Identify which cell holds the provided text, then report its (X, Y) central coordinate. 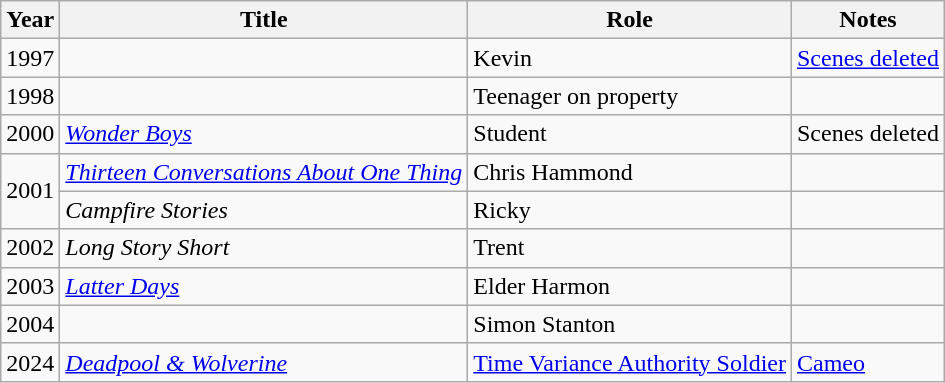
Latter Days (264, 286)
1997 (30, 58)
2001 (30, 191)
Cameo (868, 362)
Ricky (630, 210)
Thirteen Conversations About One Thing (264, 172)
Role (630, 20)
Notes (868, 20)
Chris Hammond (630, 172)
Elder Harmon (630, 286)
Simon Stanton (630, 324)
Kevin (630, 58)
2024 (30, 362)
Deadpool & Wolverine (264, 362)
Campfire Stories (264, 210)
Student (630, 134)
Teenager on property (630, 96)
2004 (30, 324)
Long Story Short (264, 248)
Title (264, 20)
2000 (30, 134)
Time Variance Authority Soldier (630, 362)
2002 (30, 248)
2003 (30, 286)
Year (30, 20)
1998 (30, 96)
Trent (630, 248)
Wonder Boys (264, 134)
